Output the (X, Y) coordinate of the center of the cell containing the given text.  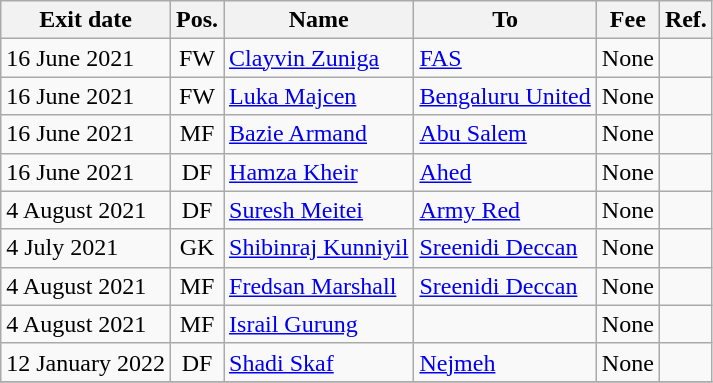
Bengaluru United (505, 96)
FAS (505, 58)
Suresh Meitei (319, 210)
Army Red (505, 210)
GK (196, 248)
Fee (628, 20)
Shadi Skaf (319, 362)
12 January 2022 (86, 362)
Clayvin Zuniga (319, 58)
Israil Gurung (319, 324)
Shibinraj Kunniyil (319, 248)
Fredsan Marshall (319, 286)
Bazie Armand (319, 134)
To (505, 20)
Pos. (196, 20)
4 July 2021 (86, 248)
Ahed (505, 172)
Hamza Kheir (319, 172)
Nejmeh (505, 362)
Ref. (686, 20)
Name (319, 20)
Luka Majcen (319, 96)
Abu Salem (505, 134)
Exit date (86, 20)
